Scan for the cell matching the given text and deliver its [X, Y] coordinate at center. 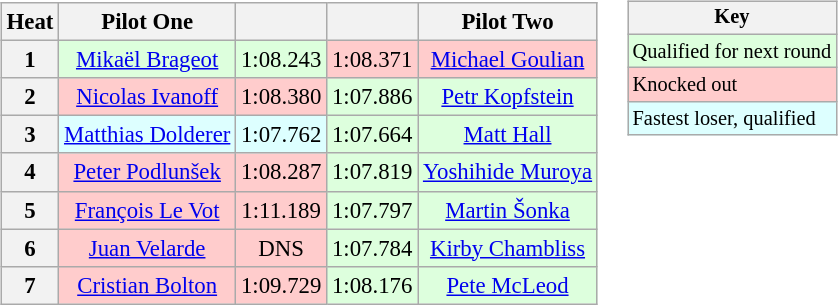
6 [30, 248]
1:08.243 [282, 60]
4 [30, 172]
1 [30, 60]
Matthias Dolderer [148, 135]
1:07.797 [372, 210]
Yoshihide Muroya [508, 172]
2 [30, 97]
Petr Kopfstein [508, 97]
Kirby Chambliss [508, 248]
Qualified for next round [732, 51]
Juan Velarde [148, 248]
3 [30, 135]
1:08.380 [282, 97]
1:08.371 [372, 60]
1:07.784 [372, 248]
Heat [30, 22]
1:07.819 [372, 172]
Nicolas Ivanoff [148, 97]
Peter Podlunšek [148, 172]
1:08.287 [282, 172]
Key [732, 18]
Martin Šonka [508, 210]
Fastest loser, qualified [732, 119]
Pilot Two [508, 22]
Pilot One [148, 22]
Cristian Bolton [148, 285]
François Le Vot [148, 210]
DNS [282, 248]
5 [30, 210]
1:08.176 [372, 285]
1:07.762 [282, 135]
Knocked out [732, 85]
Matt Hall [508, 135]
1:09.729 [282, 285]
1:07.886 [372, 97]
1:11.189 [282, 210]
1:07.664 [372, 135]
7 [30, 285]
Michael Goulian [508, 60]
Mikaël Brageot [148, 60]
Pete McLeod [508, 285]
